Extract the [X, Y] coordinate from the center of the cell holding the provided text.  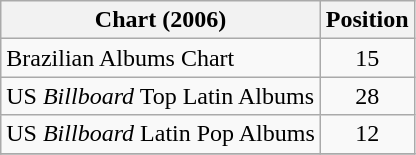
15 [367, 58]
US Billboard Top Latin Albums [161, 96]
Brazilian Albums Chart [161, 58]
Chart (2006) [161, 20]
US Billboard Latin Pop Albums [161, 134]
28 [367, 96]
12 [367, 134]
Position [367, 20]
